Detect which cell encompasses the target text, then output its [X, Y] center coordinate. 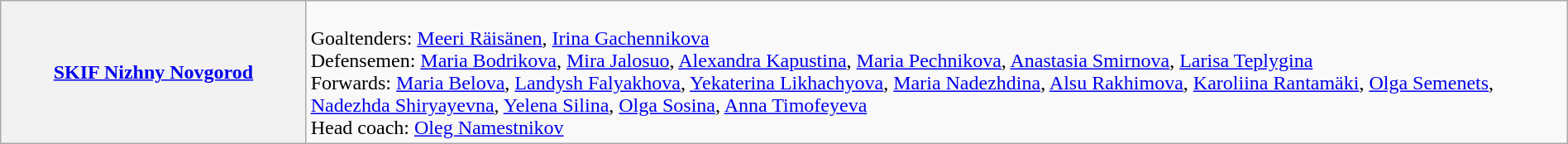
SKIF Nizhny Novgorod [154, 73]
